Provide the [X, Y] coordinate of the cell's center where the given text is located.  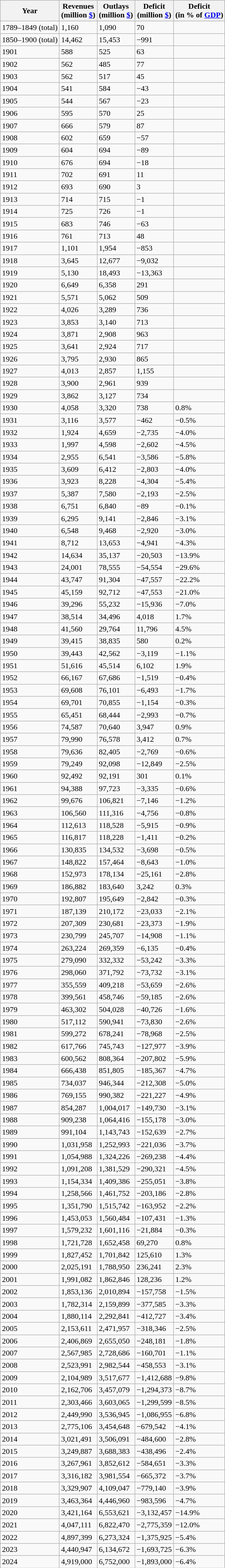
−2,193 [155, 494]
1908 [30, 138]
1.7% [199, 617]
−3,119 [155, 653]
39,443 [78, 653]
1997 [30, 1230]
1986 [30, 1095]
−6.8% [199, 1414]
1934 [30, 457]
148,822 [78, 862]
−127,977 [155, 1046]
−185,367 [155, 1071]
−1.2% [199, 801]
6,548 [78, 531]
590,941 [116, 1022]
1959 [30, 764]
3,127 [116, 396]
1930 [30, 408]
1990 [30, 1145]
−47,553 [155, 592]
1998 [30, 1243]
−1,154 [155, 702]
210,172 [116, 911]
691 [116, 175]
−157,758 [155, 1292]
1906 [30, 113]
1,143,743 [116, 1132]
1850–1900 (total) [30, 40]
617,766 [78, 1046]
991,104 [78, 1132]
990,382 [116, 1095]
−4.1% [199, 1427]
1,154,334 [78, 1181]
Outlays(million $) [116, 11]
1902 [30, 64]
−149,730 [155, 1107]
3,320 [116, 408]
1972 [30, 923]
230,799 [78, 936]
332,332 [116, 960]
2009 [30, 1378]
−1,294,373 [155, 1390]
714 [78, 199]
485 [116, 64]
4,897,399 [78, 1537]
1961 [30, 789]
−0.7% [199, 715]
4,013 [78, 371]
−7.0% [199, 604]
3,536,945 [116, 1414]
6,295 [78, 518]
195,649 [116, 899]
6,358 [116, 285]
1.3% [199, 1255]
2,153,611 [78, 1328]
−73,732 [155, 973]
2,955 [78, 457]
854,287 [78, 1107]
3,577 [116, 420]
−40,726 [155, 1009]
3,517,677 [116, 1378]
−1.6% [199, 1009]
2012 [30, 1414]
3,645 [78, 261]
−160,701 [155, 1353]
2003 [30, 1304]
1992 [30, 1169]
1904 [30, 89]
2006 [30, 1341]
1,560,484 [116, 1218]
−1,693,725 [155, 1550]
−155,178 [155, 1120]
−25,161 [155, 874]
2010 [30, 1390]
−4,304 [155, 481]
1970 [30, 899]
−1.7% [199, 690]
579 [116, 125]
Revenues(million $) [78, 11]
1925 [30, 346]
63 [155, 52]
152,973 [78, 874]
1921 [30, 297]
3,412 [155, 739]
1953 [30, 690]
−1.9% [199, 923]
82,405 [116, 752]
0.7% [199, 739]
−14,908 [155, 936]
−212,308 [155, 1083]
157,464 [116, 862]
1981 [30, 1034]
1,853,136 [78, 1292]
−779,140 [155, 1488]
11 [155, 175]
13,653 [116, 543]
1994 [30, 1194]
683 [78, 224]
279,090 [78, 960]
2014 [30, 1439]
−12,849 [155, 764]
544 [78, 101]
−152,639 [155, 1132]
14,462 [78, 40]
717 [155, 346]
584 [116, 89]
99,676 [78, 801]
4.5% [199, 629]
−13,363 [155, 273]
1989 [30, 1132]
−853 [155, 248]
−6.3% [199, 1550]
1,004,017 [116, 1107]
2024 [30, 1562]
2021 [30, 1525]
−255,051 [155, 1181]
1923 [30, 322]
1950 [30, 653]
−207,802 [155, 1058]
2022 [30, 1537]
−318,346 [155, 1328]
676 [78, 162]
−6,493 [155, 690]
1926 [30, 359]
−8.5% [199, 1402]
1,091,208 [78, 1169]
1,652,458 [116, 1243]
−221,227 [155, 1095]
2,292,841 [116, 1316]
1,954 [116, 248]
3,454,648 [116, 1427]
2,303,466 [78, 1402]
1933 [30, 445]
4,919,000 [78, 1562]
1913 [30, 199]
1917 [30, 248]
192,807 [78, 899]
2,567,985 [78, 1353]
1924 [30, 334]
1964 [30, 825]
111,316 [116, 813]
2001 [30, 1279]
6,840 [116, 506]
−0.2% [199, 838]
666 [78, 125]
−18 [155, 162]
1948 [30, 629]
1915 [30, 224]
−29.6% [199, 568]
92,712 [116, 592]
1995 [30, 1206]
409,218 [116, 985]
6,273,324 [116, 1537]
245,707 [116, 936]
2,982,544 [116, 1365]
118,528 [116, 825]
67,686 [116, 678]
−2,775,359 [155, 1525]
−54,554 [155, 568]
−9.8% [199, 1378]
1907 [30, 125]
45,159 [78, 592]
2,010,894 [116, 1292]
−1,411 [155, 838]
3,609 [78, 469]
604 [78, 150]
Deficit(in % of GDP) [199, 11]
1,155 [155, 371]
38,835 [116, 641]
6,541 [116, 457]
517 [116, 76]
678,241 [116, 1034]
1982 [30, 1046]
1,160 [78, 27]
2020 [30, 1513]
1,782,314 [78, 1304]
1955 [30, 715]
−22.2% [199, 580]
94,388 [78, 789]
43,747 [78, 580]
1.9% [199, 666]
4,026 [78, 310]
1,324,226 [116, 1157]
1975 [30, 960]
4,109,047 [116, 1488]
736 [155, 310]
1944 [30, 580]
−290,321 [155, 1169]
−78,968 [155, 1034]
−462 [155, 420]
−21,884 [155, 1230]
1,453,053 [78, 1218]
−2,846 [155, 518]
1969 [30, 887]
2000 [30, 1267]
1937 [30, 494]
69,701 [78, 702]
1927 [30, 371]
2018 [30, 1488]
8,228 [116, 481]
29,764 [116, 629]
939 [155, 383]
738 [155, 408]
2,924 [116, 346]
−1,893,000 [155, 1562]
3,871 [78, 334]
1789–1849 (total) [30, 27]
5,571 [78, 297]
66,167 [78, 678]
−5,915 [155, 825]
1979 [30, 1009]
39,296 [78, 604]
−2.2% [199, 1206]
2,471,957 [116, 1328]
1,351,790 [78, 1206]
666,438 [78, 1071]
−6,135 [155, 948]
1945 [30, 592]
1976 [30, 973]
3,862 [78, 396]
−0.9% [199, 825]
2,025,191 [78, 1267]
18,493 [116, 273]
1940 [30, 531]
3,421,164 [78, 1513]
1,997 [78, 445]
567 [116, 101]
1956 [30, 727]
−4.4% [199, 1157]
106,821 [116, 801]
2016 [30, 1464]
1932 [30, 432]
2005 [30, 1328]
1,258,566 [78, 1194]
263,224 [78, 948]
−1,375,925 [155, 1537]
0.1% [199, 776]
1,252,993 [116, 1145]
−269,238 [155, 1157]
659 [116, 138]
463,302 [78, 1009]
1918 [30, 261]
2002 [30, 1292]
−23,373 [155, 923]
541 [78, 89]
186,882 [78, 887]
2019 [30, 1500]
−2,842 [155, 899]
5,387 [78, 494]
1980 [30, 1022]
1901 [30, 52]
1952 [30, 678]
−679,542 [155, 1427]
1967 [30, 862]
70,855 [116, 702]
79,636 [78, 752]
1973 [30, 936]
178,134 [116, 874]
−1,299,599 [155, 1402]
2008 [30, 1365]
25 [155, 113]
−203,186 [155, 1194]
3,641 [78, 346]
134,532 [116, 850]
106,560 [78, 813]
1,409,386 [116, 1181]
−2,920 [155, 531]
517,112 [78, 1022]
−221,036 [155, 1145]
70 [155, 27]
0.2% [199, 641]
−0.1% [199, 506]
−2,803 [155, 469]
78,555 [116, 568]
6,412 [116, 469]
602 [78, 138]
3,463,364 [78, 1500]
570 [116, 113]
−5.8% [199, 457]
1,721,728 [78, 1243]
3,267,961 [78, 1464]
48 [155, 236]
−23 [155, 101]
−14.9% [199, 1513]
725 [78, 212]
−665,372 [155, 1476]
−991 [155, 40]
128,236 [155, 1279]
3,329,907 [78, 1488]
6,649 [78, 285]
112,613 [78, 825]
−43 [155, 89]
230,681 [116, 923]
600,562 [78, 1058]
−412,727 [155, 1316]
−1,412,688 [155, 1378]
−1.5% [199, 1292]
−13.9% [199, 555]
2.3% [199, 1267]
1938 [30, 506]
1,054,988 [78, 1157]
68,444 [116, 715]
1974 [30, 948]
1960 [30, 776]
509 [155, 297]
−12.0% [199, 1525]
301 [155, 776]
11,796 [155, 629]
92,191 [116, 776]
1949 [30, 641]
−3,335 [155, 789]
2023 [30, 1550]
1988 [30, 1120]
2,775,106 [78, 1427]
2011 [30, 1402]
1,788,950 [116, 1267]
1983 [30, 1058]
−4.3% [199, 543]
1958 [30, 752]
1963 [30, 813]
−3.8% [199, 1181]
269,359 [116, 948]
92,492 [78, 776]
69,608 [78, 690]
6,751 [78, 506]
1977 [30, 985]
207,309 [78, 923]
6,553,621 [116, 1513]
−1,519 [155, 678]
79,249 [78, 764]
2,655,050 [116, 1341]
2,857 [116, 371]
2,523,991 [78, 1365]
55,232 [116, 604]
8,712 [78, 543]
6,752,000 [116, 1562]
1978 [30, 997]
−15,936 [155, 604]
1971 [30, 911]
2,908 [116, 334]
2,961 [116, 383]
12,677 [116, 261]
−5.9% [199, 1058]
1999 [30, 1255]
−0.8% [199, 813]
−4.9% [199, 1095]
125,610 [155, 1255]
2,104,989 [78, 1378]
851,805 [116, 1071]
1914 [30, 212]
865 [155, 359]
77 [155, 64]
236,241 [155, 1267]
1943 [30, 568]
1909 [30, 150]
45,514 [116, 666]
4,058 [78, 408]
2,930 [116, 359]
42,562 [116, 653]
2,159,899 [116, 1304]
909,238 [78, 1120]
−2,769 [155, 752]
91,304 [116, 580]
34,496 [116, 617]
1,827,452 [78, 1255]
−2,993 [155, 715]
6,822,470 [116, 1525]
4,659 [116, 432]
3,688,383 [116, 1451]
1996 [30, 1218]
1947 [30, 617]
70,640 [116, 727]
3,900 [78, 383]
1985 [30, 1083]
183,640 [116, 887]
1,924 [78, 432]
1957 [30, 739]
4,018 [155, 617]
291 [155, 285]
1912 [30, 187]
3,506,091 [116, 1439]
693 [78, 187]
−3,586 [155, 457]
6,102 [155, 666]
−1.0% [199, 862]
−59,185 [155, 997]
5,062 [116, 297]
−47,557 [155, 580]
1919 [30, 273]
4,047,111 [78, 1525]
3 [155, 187]
87 [155, 125]
1,381,529 [116, 1169]
35,137 [116, 555]
−584,651 [155, 1464]
2004 [30, 1316]
−2,602 [155, 445]
97,723 [116, 789]
2017 [30, 1476]
2,406,869 [78, 1341]
355,559 [78, 985]
76,578 [116, 739]
−20,503 [155, 555]
1946 [30, 604]
116,817 [78, 838]
734,037 [78, 1083]
0.3% [199, 887]
1903 [30, 76]
−4,941 [155, 543]
1,064,416 [116, 1120]
76,101 [116, 690]
65,451 [78, 715]
715 [116, 199]
702 [78, 175]
3,140 [116, 322]
2013 [30, 1427]
1993 [30, 1181]
−2.1% [199, 911]
1954 [30, 702]
3,116 [78, 420]
79,990 [78, 739]
74,587 [78, 727]
−1.8% [199, 1341]
399,561 [78, 997]
−21.0% [199, 592]
1,090 [116, 27]
1931 [30, 420]
298,060 [78, 973]
4,446,960 [116, 1500]
3,923 [78, 481]
−1,086,955 [155, 1414]
458,746 [116, 997]
−8,643 [155, 862]
1910 [30, 162]
−248,181 [155, 1341]
1968 [30, 874]
2,728,686 [116, 1353]
−983,596 [155, 1500]
745,743 [116, 1046]
2015 [30, 1451]
761 [78, 236]
504,028 [116, 1009]
−5.0% [199, 1083]
−6.4% [199, 1562]
−1.3% [199, 1218]
3,947 [155, 727]
746 [116, 224]
−23,033 [155, 911]
1,601,116 [116, 1230]
15,453 [116, 40]
−2,735 [155, 432]
3,242 [155, 887]
2,162,706 [78, 1390]
1966 [30, 850]
0.9% [199, 727]
130,835 [78, 850]
24,001 [78, 568]
38,514 [78, 617]
−3,698 [155, 850]
1916 [30, 236]
1928 [30, 383]
1,579,232 [78, 1230]
1920 [30, 285]
1911 [30, 175]
599,272 [78, 1034]
963 [155, 334]
808,364 [116, 1058]
−2.7% [199, 1132]
1987 [30, 1107]
3,981,554 [116, 1476]
3,457,079 [116, 1390]
−8.7% [199, 1390]
51,616 [78, 666]
−53,659 [155, 985]
525 [116, 52]
−3,132,457 [155, 1513]
726 [116, 212]
−53,242 [155, 960]
1,515,742 [116, 1206]
1965 [30, 838]
2,449,990 [78, 1414]
588 [78, 52]
2007 [30, 1353]
−458,553 [155, 1365]
1951 [30, 666]
769,155 [78, 1095]
−107,431 [155, 1218]
−73,830 [155, 1022]
1936 [30, 481]
3,249,887 [78, 1451]
3,795 [78, 359]
1.2% [199, 1279]
1991 [30, 1157]
9,141 [116, 518]
−9,032 [155, 261]
41,560 [78, 629]
187,139 [78, 911]
69,270 [155, 1243]
−2.4% [199, 1451]
9,468 [116, 531]
−4,756 [155, 813]
1,701,842 [116, 1255]
1941 [30, 543]
4,440,947 [78, 1550]
1922 [30, 310]
Year [30, 11]
3,289 [116, 310]
−63 [155, 224]
1984 [30, 1071]
Deficit(million $) [155, 11]
−57 [155, 138]
1,991,082 [78, 1279]
−3.4% [199, 1316]
1962 [30, 801]
1935 [30, 469]
3,316,182 [78, 1476]
1929 [30, 396]
45 [155, 76]
4,598 [116, 445]
118,228 [116, 838]
1942 [30, 555]
92,098 [116, 764]
−484,600 [155, 1439]
−163,952 [155, 1206]
580 [155, 641]
−438,496 [155, 1451]
1,880,114 [78, 1316]
1,461,752 [116, 1194]
1939 [30, 518]
3,852,612 [116, 1464]
371,792 [116, 973]
690 [116, 187]
734 [155, 396]
946,344 [116, 1083]
−377,585 [155, 1304]
39,415 [78, 641]
6,134,672 [116, 1550]
1905 [30, 101]
1,031,958 [78, 1145]
3,021,491 [78, 1439]
−7,146 [155, 801]
1,862,846 [116, 1279]
3,853 [78, 322]
1,101 [78, 248]
14,634 [78, 555]
3,603,065 [116, 1402]
7,580 [116, 494]
5,130 [78, 273]
595 [78, 113]
